Determine the (x, y) coordinate at the center of the cell enclosing the given text.  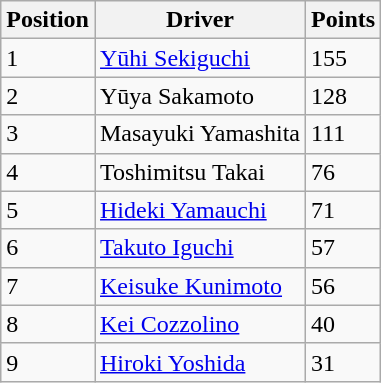
Yūya Sakamoto (200, 96)
9 (48, 362)
Hideki Yamauchi (200, 210)
Keisuke Kunimoto (200, 286)
8 (48, 324)
57 (344, 248)
Toshimitsu Takai (200, 172)
Position (48, 20)
71 (344, 210)
31 (344, 362)
Driver (200, 20)
1 (48, 58)
5 (48, 210)
7 (48, 286)
Masayuki Yamashita (200, 134)
155 (344, 58)
Yūhi Sekiguchi (200, 58)
Hiroki Yoshida (200, 362)
Points (344, 20)
128 (344, 96)
6 (48, 248)
4 (48, 172)
2 (48, 96)
Kei Cozzolino (200, 324)
3 (48, 134)
76 (344, 172)
56 (344, 286)
40 (344, 324)
111 (344, 134)
Takuto Iguchi (200, 248)
